Determine the [x, y] coordinate at the center of the cell enclosing the given text.  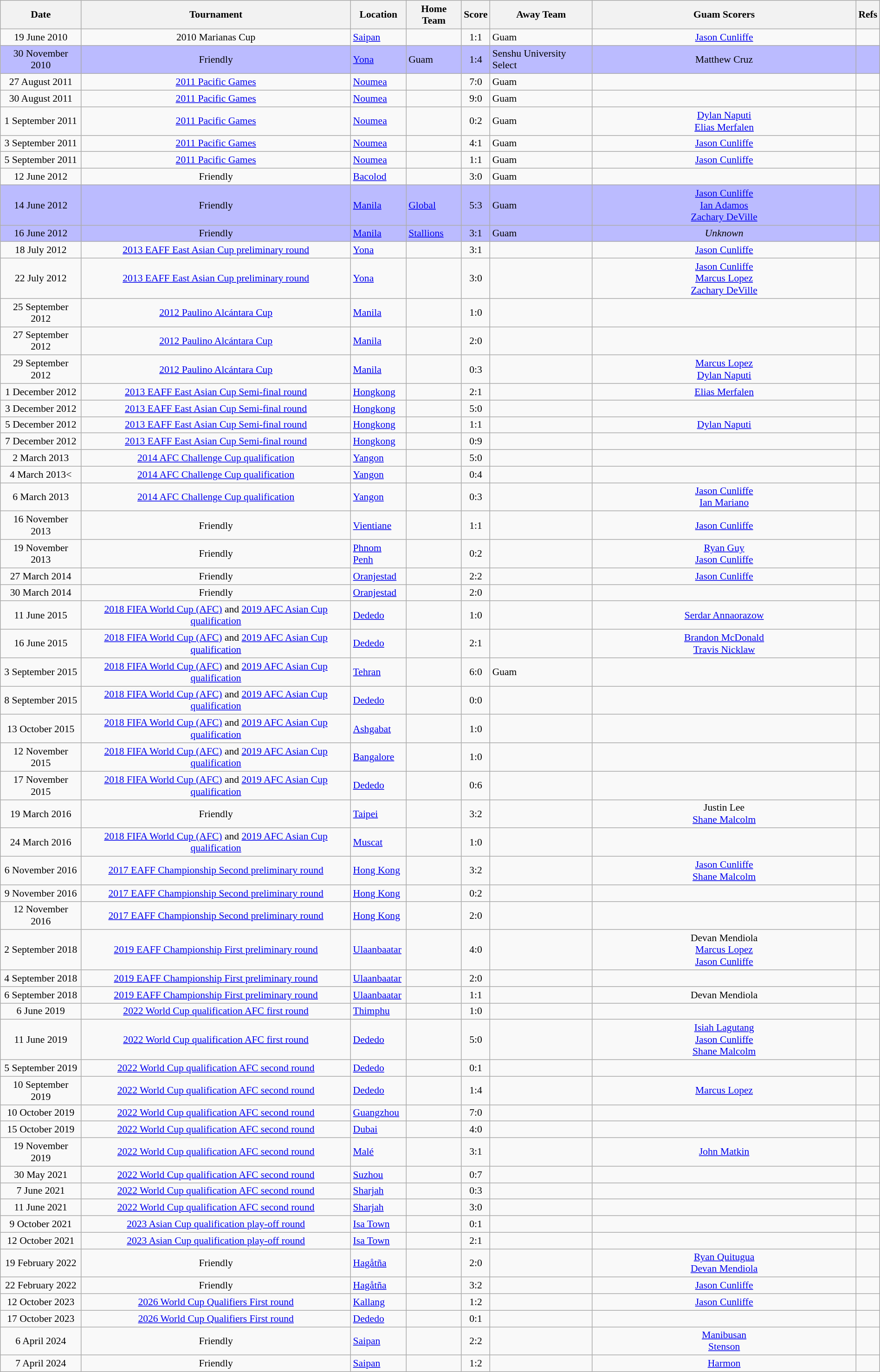
0:0 [475, 700]
16 June 2015 [41, 644]
ManibusanStenson [724, 1341]
19 June 2010 [41, 37]
2 September 2018 [41, 950]
Stallions [434, 234]
13 October 2015 [41, 729]
Brandon McDonald Travis Nicklaw [724, 644]
Thimphu [379, 1011]
Tournament [216, 15]
17 November 2015 [41, 786]
0:7 [475, 1175]
0:4 [475, 475]
Score [475, 15]
2010 Marianas Cup [216, 37]
16 June 2012 [41, 234]
Jason Cunliffe Marcus Lopez Zachary DeVille [724, 279]
Bangalore [379, 757]
1 September 2011 [41, 121]
Justin Lee Shane Malcolm [724, 813]
30 August 2011 [41, 99]
4 March 2013< [41, 475]
Away Team [541, 15]
18 July 2012 [41, 250]
Taipei [379, 813]
6 April 2024 [41, 1341]
5 September 2019 [41, 1068]
Bacolod [379, 177]
12 November 2016 [41, 916]
Tehran [379, 672]
Devan Mendiola [724, 995]
6 September 2018 [41, 995]
Phnom Penh [379, 553]
7 June 2021 [41, 1191]
Unknown [724, 234]
Dylan Naputi Elias Merfalen [724, 121]
6:0 [475, 672]
Ryan Quitugua Devan Mendiola [724, 1263]
15 October 2019 [41, 1130]
Ashgabat [379, 729]
John Matkin [724, 1152]
Global [434, 205]
19 November 2019 [41, 1152]
30 March 2014 [41, 593]
Jason Cunliffe Ian Mariano [724, 497]
Harmon [724, 1364]
9:0 [475, 99]
14 June 2012 [41, 205]
Suzhou [379, 1175]
12 October 2021 [41, 1241]
Isiah Lagutang Jason Cunliffe Shane Malcolm [724, 1040]
30 November 2010 [41, 59]
Dylan Naputi [724, 425]
0:9 [475, 442]
Guam Scorers [724, 15]
27 September 2012 [41, 341]
Malé [379, 1152]
Matthew Cruz [724, 59]
19 November 2013 [41, 553]
30 May 2021 [41, 1175]
10 October 2019 [41, 1113]
Dubai [379, 1130]
1 December 2012 [41, 392]
6 March 2013 [41, 497]
11 June 2019 [41, 1040]
7 April 2024 [41, 1364]
19 February 2022 [41, 1263]
Senshu University Select [541, 59]
0:6 [475, 786]
11 June 2015 [41, 616]
9 November 2016 [41, 893]
3 September 2015 [41, 672]
16 November 2013 [41, 526]
10 September 2019 [41, 1090]
Kallang [379, 1302]
Location [379, 15]
3 December 2012 [41, 409]
Marcus Lopez [724, 1090]
Refs [868, 15]
Serdar Annaorazow [724, 616]
Ryan Guy Jason Cunliffe [724, 553]
12 November 2015 [41, 757]
6 November 2016 [41, 871]
Jason Cunliffe Shane Malcolm [724, 871]
Jason Cunliffe Ian Adamos Zachary DeVille [724, 205]
27 March 2014 [41, 576]
22 July 2012 [41, 279]
Date [41, 15]
Elias Merfalen [724, 392]
24 March 2016 [41, 842]
5 September 2011 [41, 160]
8 September 2015 [41, 700]
Guangzhou [379, 1113]
4:1 [475, 143]
12 June 2012 [41, 177]
19 March 2016 [41, 813]
27 August 2011 [41, 82]
25 September 2012 [41, 313]
6 June 2019 [41, 1011]
7 December 2012 [41, 442]
9 October 2021 [41, 1224]
29 September 2012 [41, 370]
Devan Mendiola Marcus Lopez Jason Cunliffe [724, 950]
Home Team [434, 15]
5 December 2012 [41, 425]
22 February 2022 [41, 1286]
2 March 2013 [41, 458]
3 September 2011 [41, 143]
12 October 2023 [41, 1302]
4 September 2018 [41, 978]
17 October 2023 [41, 1319]
Marcus Lopez Dylan Naputi [724, 370]
Vientiane [379, 526]
11 June 2021 [41, 1208]
5:3 [475, 205]
Muscat [379, 842]
